Find where the given text appears and provide that cell's center as (x, y) coordinate. 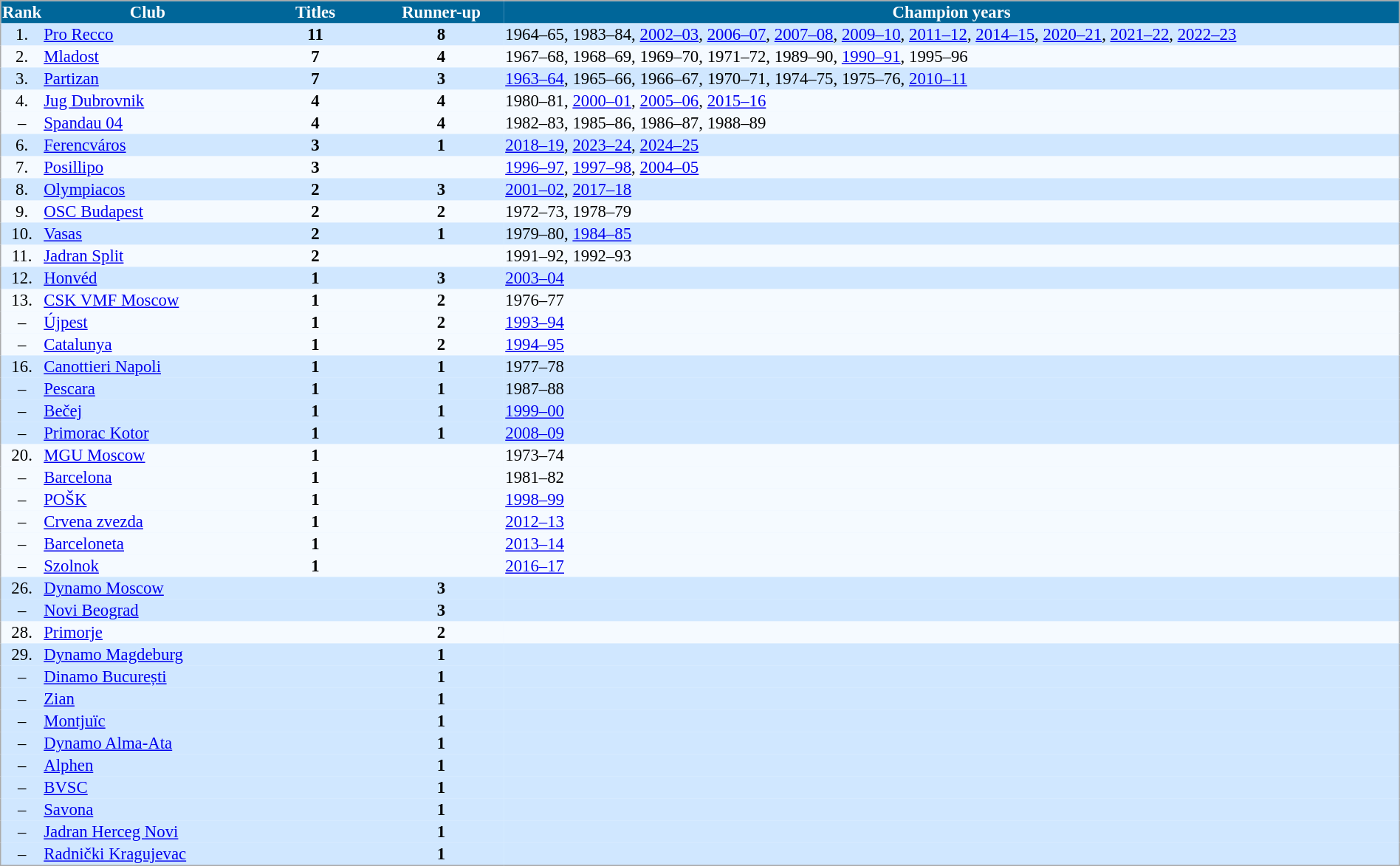
Radnički Kragujevac (148, 855)
Pro Recco (148, 35)
28. (22, 633)
12. (22, 278)
Partizan (148, 79)
Savona (148, 810)
8. (22, 190)
Spandau 04 (148, 123)
Dynamo Alma-Ata (148, 743)
Champion years (952, 12)
Crvena zvezda (148, 522)
CSK VMF Moscow (148, 300)
Titles (315, 12)
9. (22, 212)
1999–00 (952, 411)
2013–14 (952, 544)
2012–13 (952, 522)
Pescara (148, 389)
Bečej (148, 411)
Barceloneta (148, 544)
Runner-up (441, 12)
Mladost (148, 57)
1972–73, 1978–79 (952, 212)
Primorac Kotor (148, 433)
Vasas (148, 234)
1987–88 (952, 389)
Rank (22, 12)
OSC Budapest (148, 212)
1991–92, 1992–93 (952, 256)
1963–64, 1965–66, 1966–67, 1970–71, 1974–75, 1975–76, 2010–11 (952, 79)
1977–78 (952, 367)
8 (441, 35)
Jug Dubrovnik (148, 101)
Ferencváros (148, 145)
Posillipo (148, 168)
Olympiacos (148, 190)
Dynamo Magdeburg (148, 655)
2016–17 (952, 566)
Montjuïc (148, 721)
2. (22, 57)
Club (148, 12)
POŠK (148, 500)
1. (22, 35)
16. (22, 367)
Barcelona (148, 478)
Jadran Herceg Novi (148, 832)
2001–02, 2017–18 (952, 190)
Dynamo Moscow (148, 588)
1980–81, 2000–01, 2005–06, 2015–16 (952, 101)
1998–99 (952, 500)
4. (22, 101)
1979–80, 1984–85 (952, 234)
BVSC (148, 788)
Újpest (148, 323)
13. (22, 300)
MGU Moscow (148, 456)
3. (22, 79)
Canottieri Napoli (148, 367)
Primorje (148, 633)
1994–95 (952, 345)
6. (22, 145)
Szolnok (148, 566)
Novi Beograd (148, 611)
11. (22, 256)
7. (22, 168)
Jadran Split (148, 256)
29. (22, 655)
1967–68, 1968–69, 1969–70, 1971–72, 1989–90, 1990–91, 1995–96 (952, 57)
2003–04 (952, 278)
26. (22, 588)
20. (22, 456)
11 (315, 35)
1964–65, 1983–84, 2002–03, 2006–07, 2007–08, 2009–10, 2011–12, 2014–15, 2020–21, 2021–22, 2022–23 (952, 35)
10. (22, 234)
Zian (148, 699)
2008–09 (952, 433)
Dinamo București (148, 677)
Catalunya (148, 345)
1981–82 (952, 478)
1973–74 (952, 456)
2018–19, 2023–24, 2024–25 (952, 145)
1976–77 (952, 300)
1982–83, 1985–86, 1986–87, 1988–89 (952, 123)
1996–97, 1997–98, 2004–05 (952, 168)
Alphen (148, 766)
Honvéd (148, 278)
1993–94 (952, 323)
